Return the (x, y) coordinate for the center point of the cell that contains the specified text.  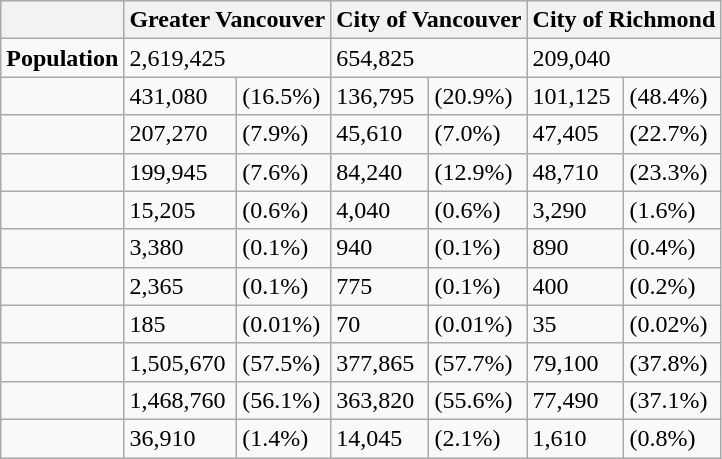
(7.0%) (478, 134)
(2.1%) (478, 438)
(7.6%) (284, 172)
Population (62, 58)
36,910 (180, 438)
3,290 (576, 210)
4,040 (380, 210)
940 (380, 248)
2,619,425 (228, 58)
2,365 (180, 286)
890 (576, 248)
(0.8%) (672, 438)
(7.9%) (284, 134)
363,820 (380, 400)
70 (380, 324)
136,795 (380, 96)
(22.7%) (672, 134)
377,865 (380, 362)
199,945 (180, 172)
1,610 (576, 438)
775 (380, 286)
(16.5%) (284, 96)
(37.8%) (672, 362)
(57.5%) (284, 362)
City of Vancouver (429, 20)
Greater Vancouver (228, 20)
(0.2%) (672, 286)
3,380 (180, 248)
77,490 (576, 400)
84,240 (380, 172)
431,080 (180, 96)
45,610 (380, 134)
(0.4%) (672, 248)
14,045 (380, 438)
400 (576, 286)
(1.6%) (672, 210)
City of Richmond (624, 20)
101,125 (576, 96)
654,825 (429, 58)
1,468,760 (180, 400)
185 (180, 324)
35 (576, 324)
47,405 (576, 134)
(23.3%) (672, 172)
(57.7%) (478, 362)
209,040 (624, 58)
(48.4%) (672, 96)
(56.1%) (284, 400)
(1.4%) (284, 438)
(12.9%) (478, 172)
(55.6%) (478, 400)
(0.02%) (672, 324)
207,270 (180, 134)
(37.1%) (672, 400)
(20.9%) (478, 96)
15,205 (180, 210)
79,100 (576, 362)
1,505,670 (180, 362)
48,710 (576, 172)
